Extract the [X, Y] coordinate from the center of the cell holding the provided text.  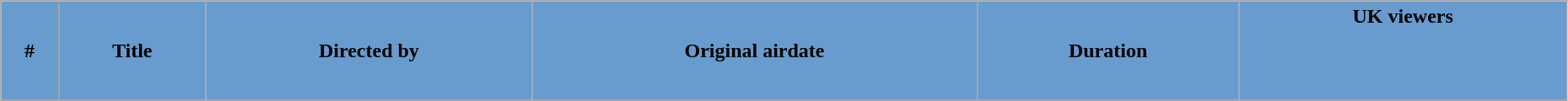
Original airdate [754, 50]
Directed by [369, 50]
Duration [1108, 50]
# [30, 50]
UK viewers [1403, 50]
Title [132, 50]
